Identify which cell holds the provided text, then report its (x, y) central coordinate. 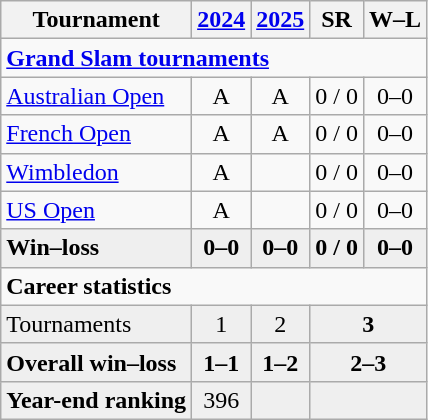
Career statistics (214, 286)
US Open (96, 210)
Year-end ranking (96, 400)
2024 (222, 20)
Overall win–loss (96, 362)
Tournament (96, 20)
Wimbledon (96, 172)
2025 (280, 20)
3 (368, 324)
SR (337, 20)
1–1 (222, 362)
1–2 (280, 362)
Grand Slam tournaments (214, 58)
W–L (394, 20)
Australian Open (96, 96)
396 (222, 400)
Win–loss (96, 248)
2 (280, 324)
Tournaments (96, 324)
2–3 (368, 362)
French Open (96, 134)
1 (222, 324)
